From the cell containing the given text, extract its center point as [X, Y] coordinate. 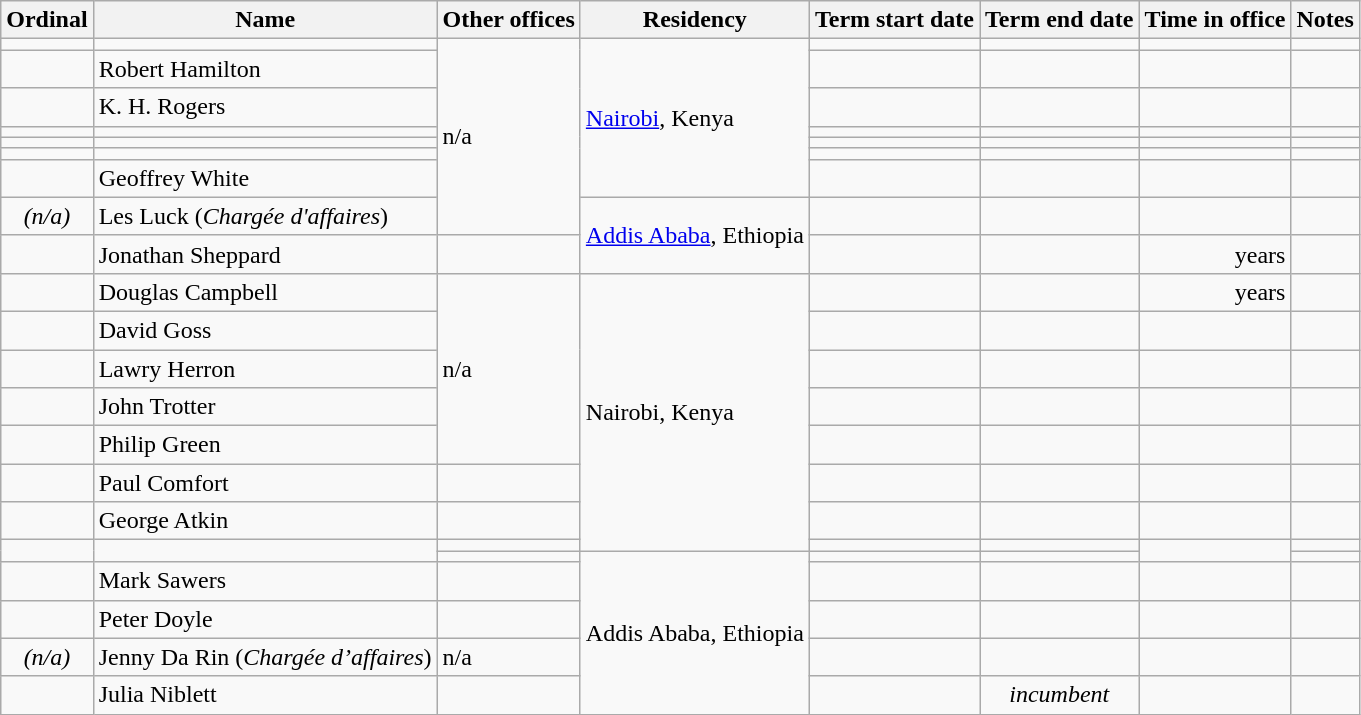
John Trotter [265, 407]
K. H. Rogers [265, 107]
Geoffrey White [265, 178]
David Goss [265, 330]
Les Luck (Chargée d'affaires) [265, 216]
Residency [694, 20]
Paul Comfort [265, 483]
incumbent [1060, 695]
Jenny Da Rin (Chargée d’affaires) [265, 657]
Other offices [508, 20]
George Atkin [265, 521]
Julia Niblett [265, 695]
Notes [1325, 20]
Term start date [894, 20]
Peter Doyle [265, 619]
Ordinal [47, 20]
Time in office [1215, 20]
Name [265, 20]
Lawry Herron [265, 369]
Mark Sawers [265, 581]
Philip Green [265, 445]
Robert Hamilton [265, 69]
Douglas Campbell [265, 292]
Jonathan Sheppard [265, 254]
Term end date [1060, 20]
